Extract the [X, Y] coordinate from the center of the cell holding the provided text.  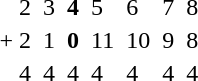
11 [103, 40]
0 [74, 40]
10 [138, 40]
9 [168, 40]
1 [50, 40]
2 [26, 40]
